Scan for the cell matching the given text and deliver its [x, y] coordinate at center. 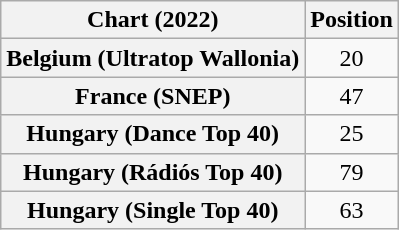
79 [352, 172]
47 [352, 96]
Position [352, 20]
20 [352, 58]
Hungary (Single Top 40) [153, 210]
63 [352, 210]
25 [352, 134]
Belgium (Ultratop Wallonia) [153, 58]
Hungary (Dance Top 40) [153, 134]
Hungary (Rádiós Top 40) [153, 172]
France (SNEP) [153, 96]
Chart (2022) [153, 20]
